Return [X, Y] of the center of cell containing provided text 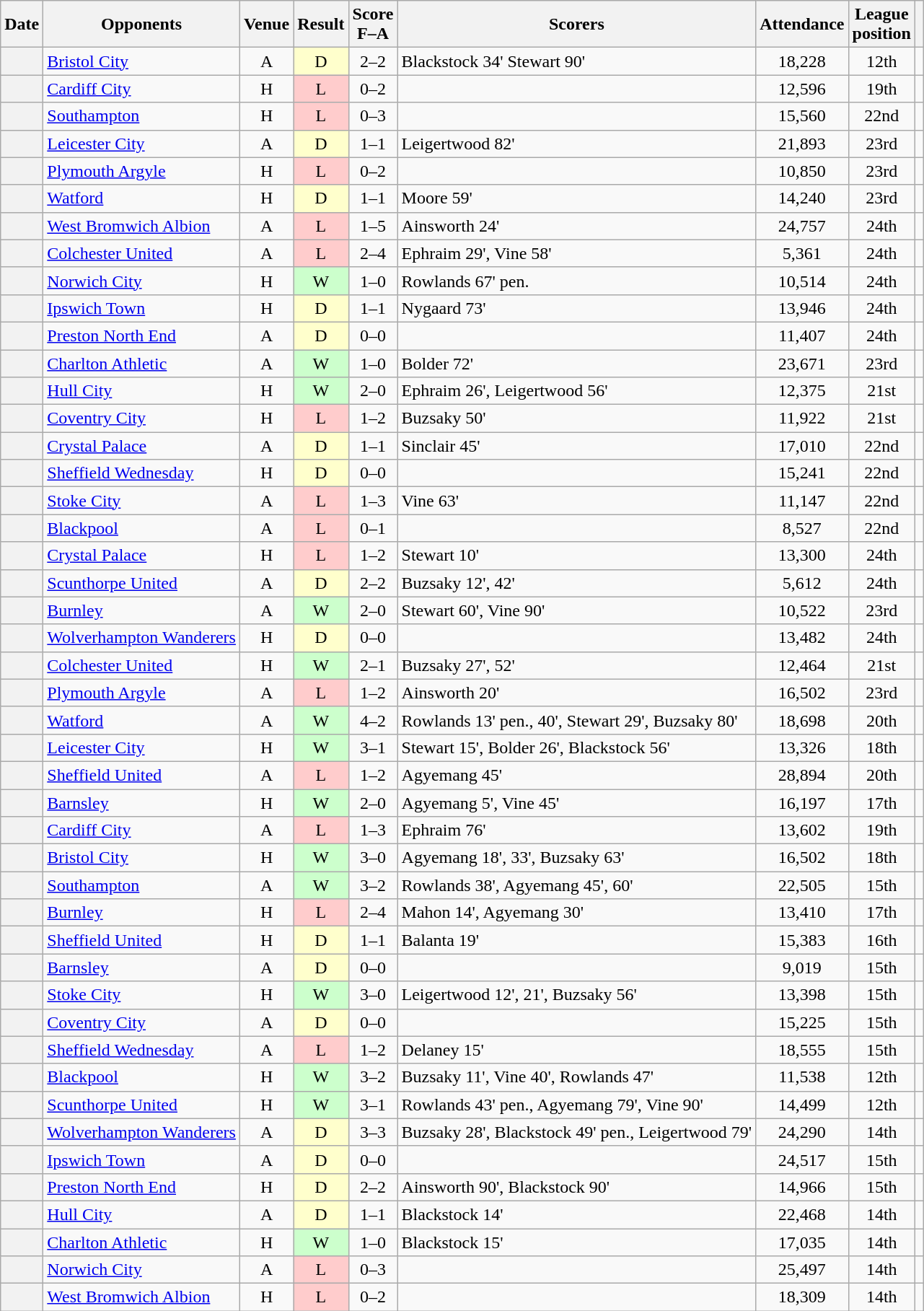
17,010 [802, 446]
12,596 [802, 89]
Attendance [802, 25]
Leigertwood 12', 21', Buzsaky 56' [577, 995]
Rowlands 67' pen. [577, 281]
Ainsworth 90', Blackstock 90' [577, 1187]
16th [881, 940]
Agyemang 5', Vine 45' [577, 803]
Ephraim 26', Leigertwood 56' [577, 391]
18,698 [802, 720]
24,290 [802, 1132]
1–5 [373, 226]
Leigertwood 82' [577, 144]
Balanta 19' [577, 940]
10,522 [802, 610]
13,946 [802, 308]
Ephraim 76' [577, 830]
11,538 [802, 1077]
13,300 [802, 556]
22,468 [802, 1214]
12,375 [802, 391]
Date [22, 25]
10,514 [802, 281]
Rowlands 38', Agyemang 45', 60' [577, 885]
13,326 [802, 747]
Ainsworth 24' [577, 226]
Buzsaky 12', 42' [577, 583]
11,922 [802, 418]
Buzsaky 27', 52' [577, 665]
14,966 [802, 1187]
10,850 [802, 171]
Stewart 10' [577, 556]
Stewart 60', Vine 90' [577, 610]
Buzsaky 28', Blackstock 49' pen., Leigertwood 79' [577, 1132]
Leagueposition [881, 25]
Agyemang 18', 33', Buzsaky 63' [577, 858]
18,309 [802, 1297]
Blackstock 15' [577, 1242]
Scorers [577, 25]
14,240 [802, 198]
Sinclair 45' [577, 446]
9,019 [802, 968]
28,894 [802, 775]
22,505 [802, 885]
Blackstock 14' [577, 1214]
Rowlands 13' pen., 40', Stewart 29', Buzsaky 80' [577, 720]
15,560 [802, 116]
Mahon 14', Agyemang 30' [577, 913]
Agyemang 45' [577, 775]
15,225 [802, 1022]
Venue [266, 25]
Vine 63' [577, 501]
24,757 [802, 226]
23,671 [802, 363]
12,464 [802, 665]
5,361 [802, 253]
Rowlands 43' pen., Agyemang 79', Vine 90' [577, 1105]
25,497 [802, 1270]
18,555 [802, 1050]
Ephraim 29', Vine 58' [577, 253]
Opponents [141, 25]
21,893 [802, 144]
Ainsworth 20' [577, 693]
13,410 [802, 913]
16,197 [802, 803]
13,398 [802, 995]
0–1 [373, 528]
3–3 [373, 1132]
8,527 [802, 528]
13,602 [802, 830]
Buzsaky 50' [577, 418]
Nygaard 73' [577, 308]
15,241 [802, 473]
13,482 [802, 638]
11,147 [802, 501]
14,499 [802, 1105]
Result [321, 25]
Moore 59' [577, 198]
15,383 [802, 940]
Blackstock 34' Stewart 90' [577, 61]
11,407 [802, 336]
18,228 [802, 61]
Delaney 15' [577, 1050]
4–2 [373, 720]
Stewart 15', Bolder 26', Blackstock 56' [577, 747]
5,612 [802, 583]
Bolder 72' [577, 363]
17,035 [802, 1242]
24,517 [802, 1159]
Buzsaky 11', Vine 40', Rowlands 47' [577, 1077]
ScoreF–A [373, 25]
2–1 [373, 665]
